Find where the given text appears and provide that cell's center as (x, y) coordinate. 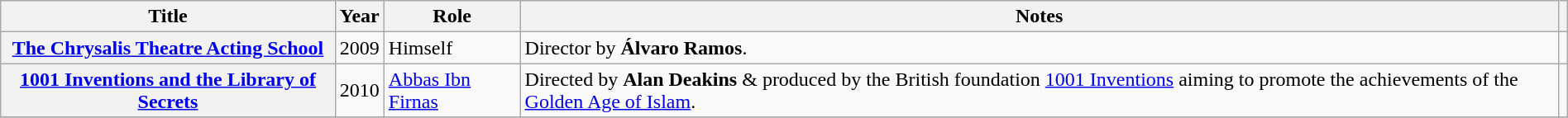
Notes (1039, 17)
Directed by Alan Deakins & produced by the British foundation 1001 Inventions aiming to promote the achievements of the Golden Age of Islam. (1039, 91)
Year (359, 17)
Himself (452, 48)
Abbas Ibn Firnas (452, 91)
1001 Inventions and the Library of Secrets (168, 91)
Role (452, 17)
2010 (359, 91)
2009 (359, 48)
The Chrysalis Theatre Acting School (168, 48)
Director by Álvaro Ramos. (1039, 48)
Title (168, 17)
